Locate the cell with the specified text and output its (X, Y) center coordinate. 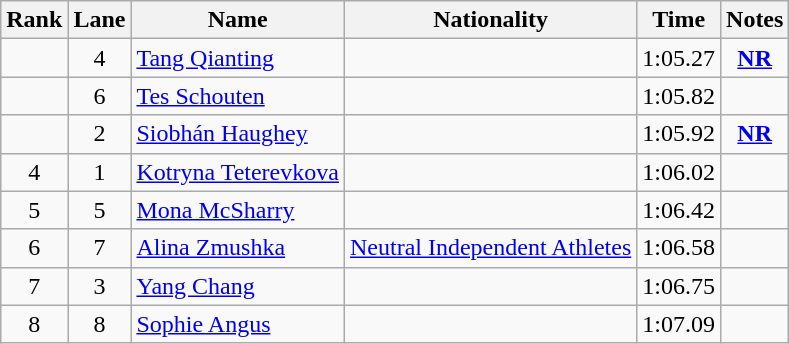
Kotryna Teterevkova (238, 172)
2 (100, 134)
1:06.75 (679, 286)
1:05.27 (679, 58)
Lane (100, 20)
Nationality (490, 20)
Sophie Angus (238, 324)
1:06.58 (679, 248)
1 (100, 172)
3 (100, 286)
1:06.42 (679, 210)
Tes Schouten (238, 96)
Mona McSharry (238, 210)
Notes (755, 20)
1:06.02 (679, 172)
Alina Zmushka (238, 248)
Tang Qianting (238, 58)
Yang Chang (238, 286)
1:05.82 (679, 96)
Rank (34, 20)
Siobhán Haughey (238, 134)
1:07.09 (679, 324)
Time (679, 20)
Name (238, 20)
1:05.92 (679, 134)
Neutral Independent Athletes (490, 248)
